Provide the [X, Y] coordinate of the cell's center where the given text is located.  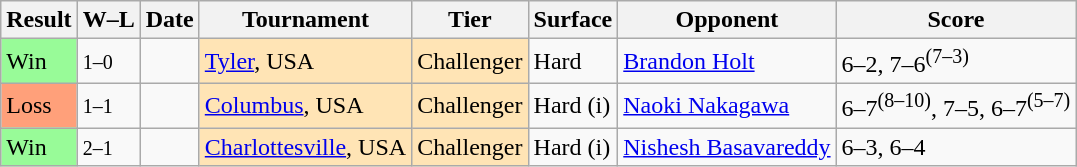
Surface [573, 20]
Brandon Holt [727, 62]
Hard [573, 62]
Tournament [305, 20]
Score [956, 20]
Loss [39, 106]
W–L [108, 20]
1–1 [108, 106]
6–2, 7–6(7–3) [956, 62]
Tier [470, 20]
Charlottesville, USA [305, 147]
Date [170, 20]
Opponent [727, 20]
2–1 [108, 147]
Tyler, USA [305, 62]
1–0 [108, 62]
Columbus, USA [305, 106]
Result [39, 20]
6–3, 6–4 [956, 147]
Nishesh Basavareddy [727, 147]
6–7(8–10), 7–5, 6–7(5–7) [956, 106]
Naoki Nakagawa [727, 106]
